Extract the [X, Y] coordinate from the center of the cell holding the provided text.  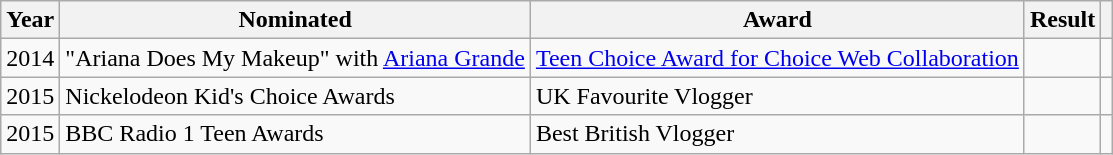
"Ariana Does My Makeup" with Ariana Grande [296, 58]
2014 [30, 58]
Year [30, 20]
Best British Vlogger [777, 134]
Result [1062, 20]
Nickelodeon Kid's Choice Awards [296, 96]
Award [777, 20]
BBC Radio 1 Teen Awards [296, 134]
Nominated [296, 20]
UK Favourite Vlogger [777, 96]
Teen Choice Award for Choice Web Collaboration [777, 58]
